Output the [x, y] coordinate of the center of the cell containing the given text.  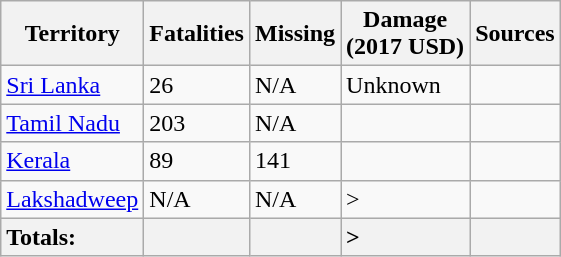
Damage(2017 USD) [406, 34]
Kerala [72, 161]
141 [294, 161]
Totals: [72, 237]
Sources [516, 34]
Lakshadweep [72, 199]
Territory [72, 34]
203 [197, 123]
26 [197, 85]
Tamil Nadu [72, 123]
Unknown [406, 85]
Sri Lanka [72, 85]
89 [197, 161]
Missing [294, 34]
Fatalities [197, 34]
